Output the [X, Y] coordinate of the center of the cell containing the given text.  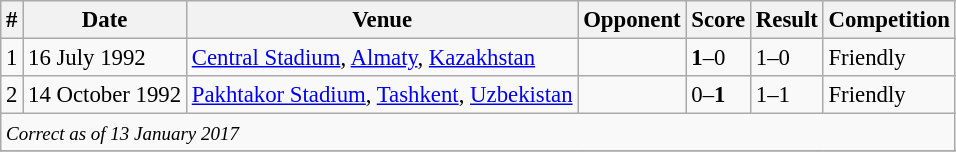
1–1 [788, 95]
Opponent [632, 20]
Result [788, 20]
Date [105, 20]
1 [12, 58]
Competition [889, 20]
Score [718, 20]
# [12, 20]
2 [12, 95]
0–1 [718, 95]
Pakhtakor Stadium, Tashkent, Uzbekistan [382, 95]
16 July 1992 [105, 58]
14 October 1992 [105, 95]
Central Stadium, Almaty, Kazakhstan [382, 58]
Venue [382, 20]
Correct as of 13 January 2017 [478, 133]
